From the cell containing the given text, extract its center point as (X, Y) coordinate. 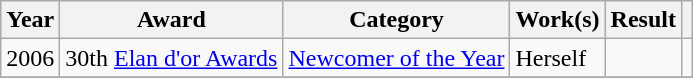
Category (396, 20)
Year (30, 20)
2006 (30, 58)
Result (643, 20)
Newcomer of the Year (396, 58)
Work(s) (558, 20)
Herself (558, 58)
Award (172, 20)
30th Elan d'or Awards (172, 58)
